Pinpoint the cell where the given text exists, returning its [x, y] midpoint coordinate. 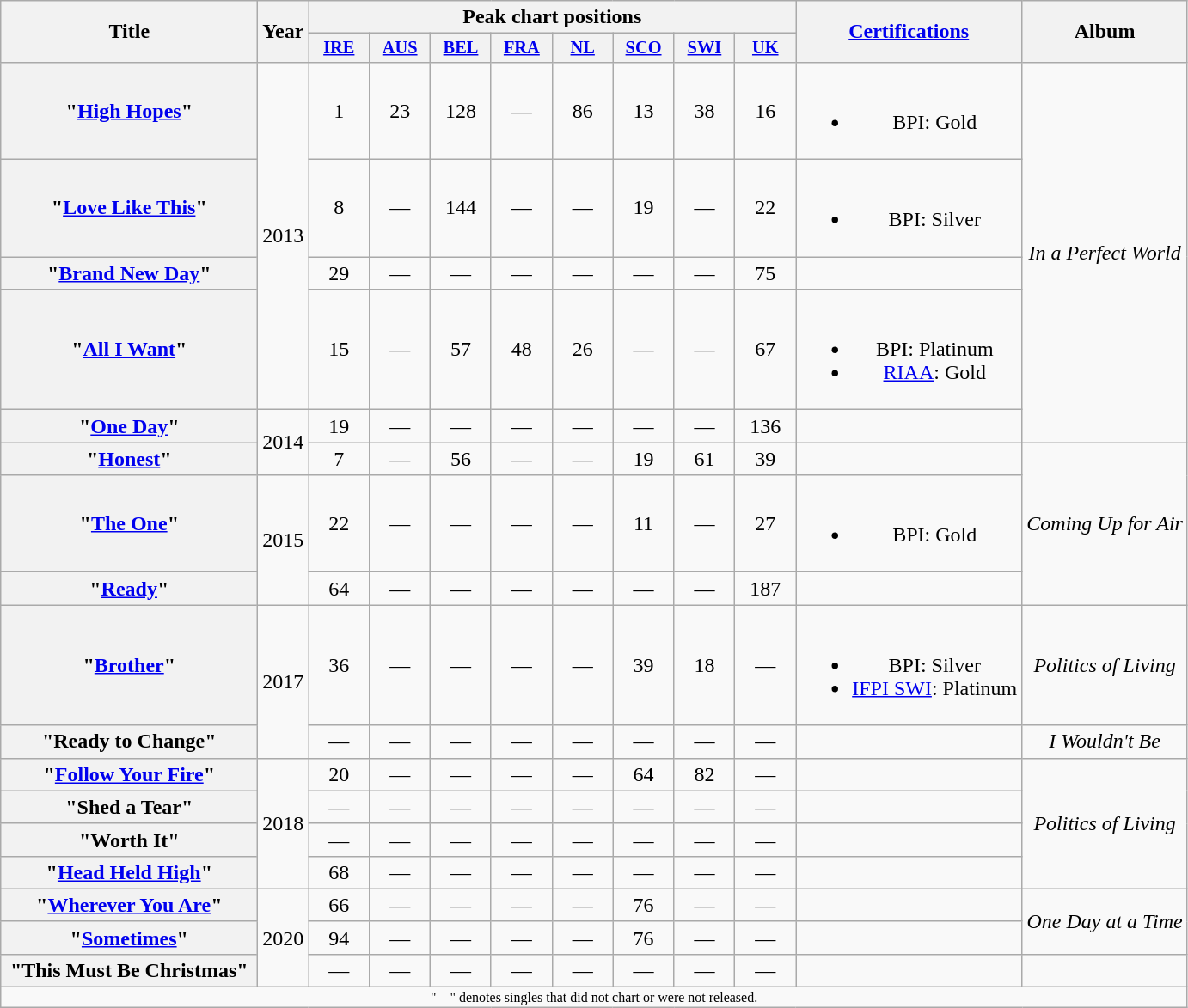
"Brand New Day" [129, 273]
"Love Like This" [129, 208]
SWI [705, 48]
"The One" [129, 524]
27 [765, 524]
2015 [284, 540]
SCO [643, 48]
11 [643, 524]
One Day at a Time [1105, 921]
61 [705, 459]
"Sometimes" [129, 938]
"Ready to Change" [129, 742]
"Worth It" [129, 840]
Title [129, 32]
86 [583, 110]
"One Day" [129, 426]
"—" denotes singles that did not chart or were not released. [595, 998]
67 [765, 350]
75 [765, 273]
BPI: PlatinumRIAA: Gold [909, 350]
1 [339, 110]
56 [461, 459]
29 [339, 273]
NL [583, 48]
"Brother" [129, 665]
18 [705, 665]
2017 [284, 681]
Certifications [909, 32]
57 [461, 350]
20 [339, 774]
"Shed a Tear" [129, 807]
"Wherever You Are" [129, 905]
13 [643, 110]
"This Must Be Christmas" [129, 970]
66 [339, 905]
"Honest" [129, 459]
187 [765, 589]
36 [339, 665]
7 [339, 459]
BPI: Silver [909, 208]
IRE [339, 48]
2018 [284, 823]
BPI: SilverIFPI SWI: Platinum [909, 665]
26 [583, 350]
23 [401, 110]
16 [765, 110]
94 [339, 938]
82 [705, 774]
144 [461, 208]
"Follow Your Fire" [129, 774]
2013 [284, 235]
"All I Want" [129, 350]
AUS [401, 48]
15 [339, 350]
136 [765, 426]
Coming Up for Air [1105, 524]
Peak chart positions [552, 17]
2014 [284, 443]
Year [284, 32]
48 [521, 350]
38 [705, 110]
8 [339, 208]
In a Perfect World [1105, 252]
FRA [521, 48]
"High Hopes" [129, 110]
UK [765, 48]
128 [461, 110]
Album [1105, 32]
"Ready" [129, 589]
2020 [284, 938]
68 [339, 872]
"Head Held High" [129, 872]
I Wouldn't Be [1105, 742]
BEL [461, 48]
